Output the [X, Y] coordinate of the center of the cell containing the given text.  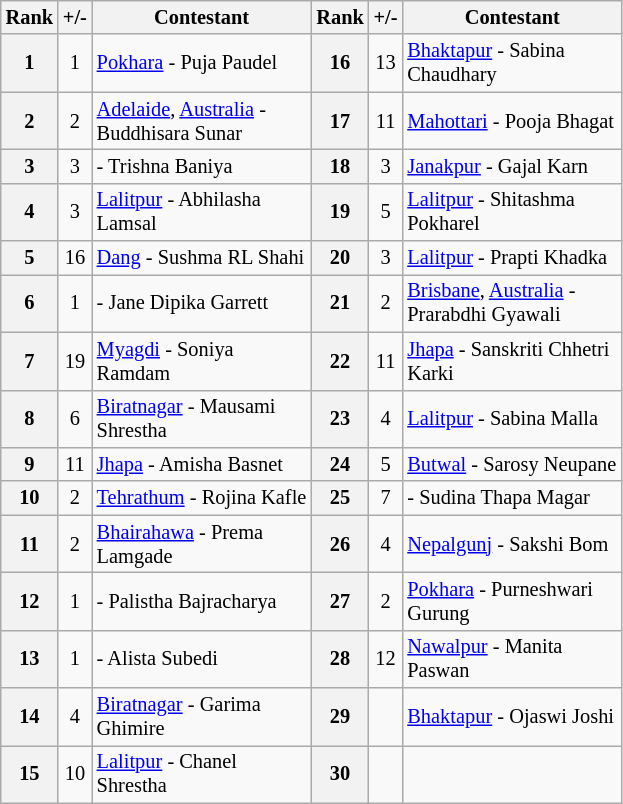
27 [340, 601]
- Jane Dipika Garrett [202, 303]
Adelaide, Australia - Buddhisara Sunar [202, 121]
- Trishna Baniya [202, 166]
9 [30, 464]
18 [340, 166]
Jhapa - Amisha Basnet [202, 464]
- Palistha Bajracharya [202, 601]
Brisbane, Australia - Prarabdhi Gyawali [512, 303]
Mahottari - Pooja Bhagat [512, 121]
26 [340, 544]
Janakpur - Gajal Karn [512, 166]
Lalitpur - Shitashma Pokharel [512, 212]
28 [340, 659]
8 [30, 419]
Biratnagar - Garima Ghimire [202, 717]
Lalitpur - Chanel Shrestha [202, 774]
Butwal - Sarosy Neupane [512, 464]
Bhaktapur - Ojaswi Joshi [512, 717]
30 [340, 774]
Lalitpur - Prapti Khadka [512, 258]
25 [340, 498]
Pokhara - Puja Paudel [202, 63]
- Alista Subedi [202, 659]
24 [340, 464]
Myagdi - Soniya Ramdam [202, 361]
Lalitpur - Sabina Malla [512, 419]
14 [30, 717]
Lalitpur - Abhilasha Lamsal [202, 212]
Biratnagar - Mausami Shrestha [202, 419]
Pokhara - Purneshwari Gurung [512, 601]
Jhapa - Sanskriti Chhetri Karki [512, 361]
20 [340, 258]
Nawalpur - Manita Paswan [512, 659]
Bhaktapur - Sabina Chaudhary [512, 63]
29 [340, 717]
15 [30, 774]
Tehrathum - Rojina Kafle [202, 498]
Dang - Sushma RL Shahi [202, 258]
22 [340, 361]
Nepalgunj - Sakshi Bom [512, 544]
21 [340, 303]
17 [340, 121]
- Sudina Thapa Magar [512, 498]
Bhairahawa - Prema Lamgade [202, 544]
23 [340, 419]
